Find where the given text appears and provide that cell's center as (x, y) coordinate. 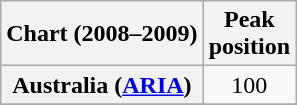
Peakposition (249, 34)
100 (249, 85)
Australia (ARIA) (102, 85)
Chart (2008–2009) (102, 34)
